For the text-containing cell, return its midpoint in (x, y) coordinate format. 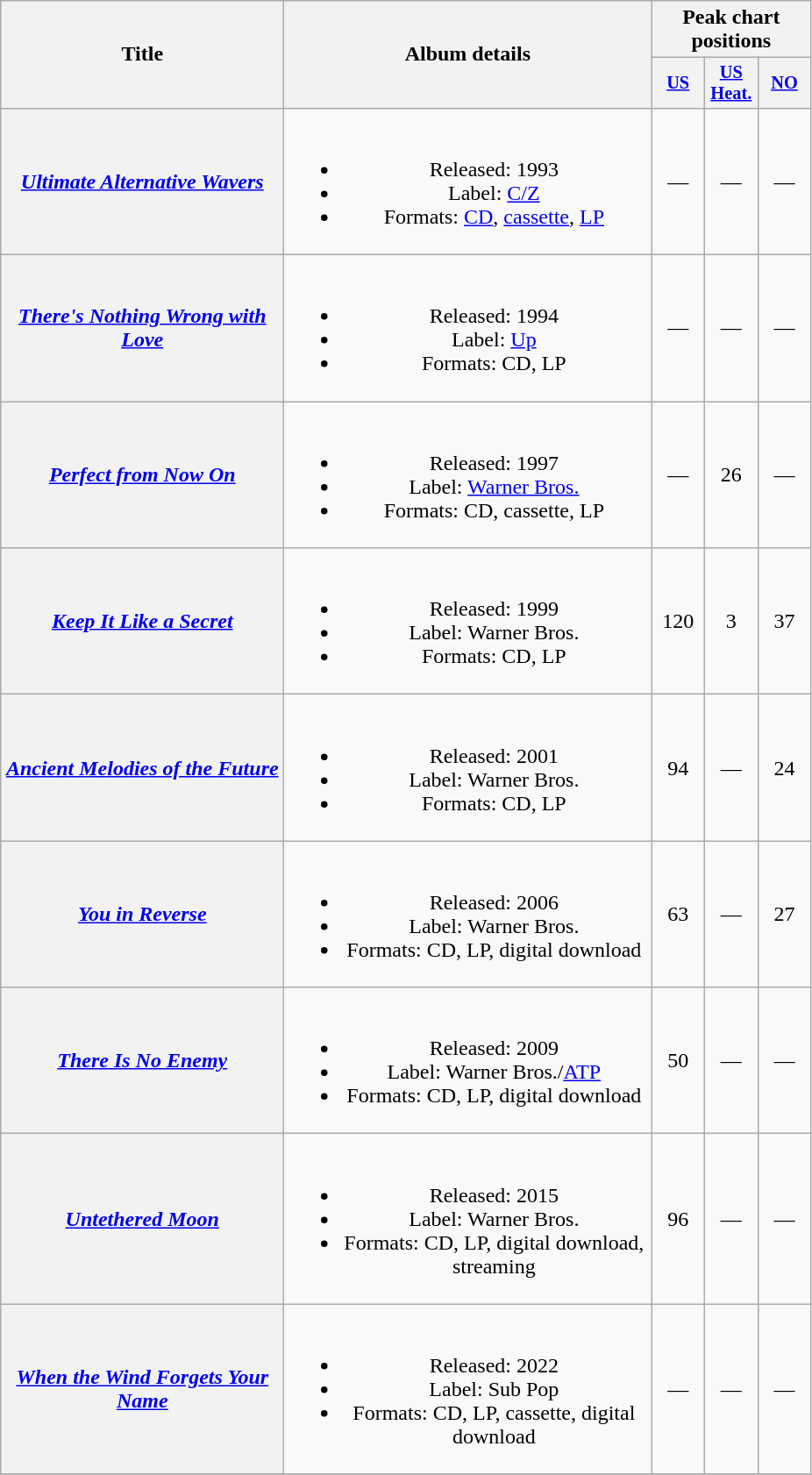
There Is No Enemy (142, 1061)
Released: 1997Label: Warner Bros.Formats: CD, cassette, LP (468, 475)
Released: 1993Label: C/ZFormats: CD, cassette, LP (468, 181)
Perfect from Now On (142, 475)
When the Wind Forgets Your Name (142, 1389)
Released: 2006Label: Warner Bros.Formats: CD, LP, digital download (468, 914)
You in Reverse (142, 914)
Released: 2015Label: Warner Bros.Formats: CD, LP, digital download, streaming (468, 1219)
Peak chart positions (731, 30)
27 (784, 914)
37 (784, 621)
There's Nothing Wrong with Love (142, 328)
Keep It Like a Secret (142, 621)
NO (784, 83)
Untethered Moon (142, 1219)
3 (731, 621)
63 (679, 914)
Ancient Melodies of the Future (142, 768)
Album details (468, 54)
US Heat. (731, 83)
Released: 1999Label: Warner Bros.Formats: CD, LP (468, 621)
Ultimate Alternative Wavers (142, 181)
Released: 2022Label: Sub PopFormats: CD, LP, cassette, digital download (468, 1389)
96 (679, 1219)
120 (679, 621)
Released: 2009Label: Warner Bros./ATPFormats: CD, LP, digital download (468, 1061)
26 (731, 475)
Released: 1994Label: UpFormats: CD, LP (468, 328)
Released: 2001Label: Warner Bros.Formats: CD, LP (468, 768)
Title (142, 54)
94 (679, 768)
24 (784, 768)
50 (679, 1061)
US (679, 83)
